Return (x, y) of the center of cell containing provided text 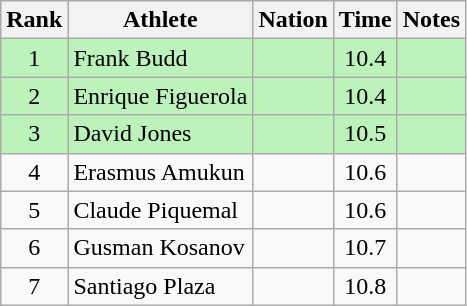
10.7 (365, 248)
Claude Piquemal (160, 210)
6 (34, 248)
3 (34, 134)
2 (34, 96)
Gusman Kosanov (160, 248)
Erasmus Amukun (160, 172)
Notes (431, 20)
10.5 (365, 134)
Nation (293, 20)
1 (34, 58)
Santiago Plaza (160, 286)
David Jones (160, 134)
Athlete (160, 20)
10.8 (365, 286)
5 (34, 210)
Frank Budd (160, 58)
Rank (34, 20)
4 (34, 172)
7 (34, 286)
Enrique Figuerola (160, 96)
Time (365, 20)
